Return [x, y] of the center of cell containing provided text 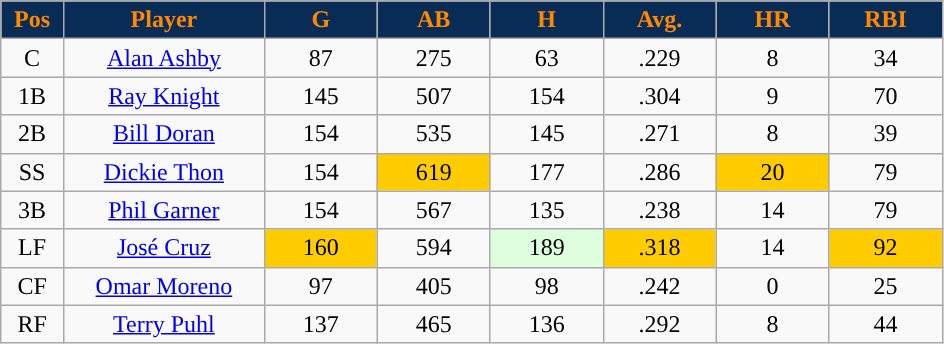
3B [32, 210]
20 [772, 172]
Dickie Thon [164, 172]
.238 [660, 210]
Omar Moreno [164, 286]
.242 [660, 286]
Avg. [660, 20]
Pos [32, 20]
87 [320, 58]
Player [164, 20]
405 [434, 286]
.271 [660, 134]
1B [32, 96]
Phil Garner [164, 210]
9 [772, 96]
Bill Doran [164, 134]
63 [546, 58]
507 [434, 96]
.286 [660, 172]
Ray Knight [164, 96]
AB [434, 20]
92 [886, 248]
465 [434, 324]
0 [772, 286]
44 [886, 324]
97 [320, 286]
José Cruz [164, 248]
619 [434, 172]
SS [32, 172]
25 [886, 286]
177 [546, 172]
594 [434, 248]
CF [32, 286]
567 [434, 210]
70 [886, 96]
HR [772, 20]
RF [32, 324]
.318 [660, 248]
137 [320, 324]
535 [434, 134]
189 [546, 248]
LF [32, 248]
.292 [660, 324]
98 [546, 286]
275 [434, 58]
H [546, 20]
RBI [886, 20]
C [32, 58]
Terry Puhl [164, 324]
G [320, 20]
.229 [660, 58]
34 [886, 58]
135 [546, 210]
160 [320, 248]
.304 [660, 96]
136 [546, 324]
39 [886, 134]
2B [32, 134]
Alan Ashby [164, 58]
